Capture the cell that displays the provided text and extract its [X, Y] central coordinate. 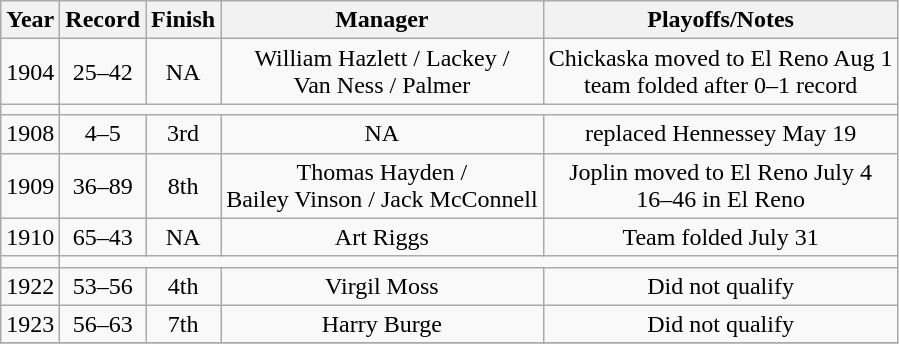
1923 [30, 324]
53–56 [103, 286]
replaced Hennessey May 19 [720, 134]
Year [30, 20]
Manager [382, 20]
4th [184, 286]
7th [184, 324]
Art Riggs [382, 237]
Finish [184, 20]
Record [103, 20]
1904 [30, 72]
1909 [30, 186]
Joplin moved to El Reno July 416–46 in El Reno [720, 186]
8th [184, 186]
Harry Burge [382, 324]
4–5 [103, 134]
Virgil Moss [382, 286]
1922 [30, 286]
1910 [30, 237]
Team folded July 31 [720, 237]
Playoffs/Notes [720, 20]
56–63 [103, 324]
Thomas Hayden / Bailey Vinson / Jack McConnell [382, 186]
36–89 [103, 186]
65–43 [103, 237]
25–42 [103, 72]
1908 [30, 134]
Chickaska moved to El Reno Aug 1team folded after 0–1 record [720, 72]
3rd [184, 134]
William Hazlett / Lackey / Van Ness / Palmer [382, 72]
